Capture the cell that displays the provided text and extract its [X, Y] central coordinate. 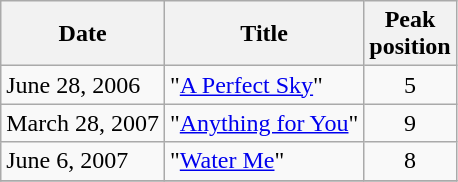
"Anything for You" [264, 123]
8 [410, 161]
March 28, 2007 [83, 123]
June 6, 2007 [83, 161]
5 [410, 85]
Title [264, 34]
June 28, 2006 [83, 85]
"A Perfect Sky" [264, 85]
9 [410, 123]
"Water Me" [264, 161]
Peakposition [410, 34]
Date [83, 34]
